For the text-containing cell, return its midpoint in (X, Y) coordinate format. 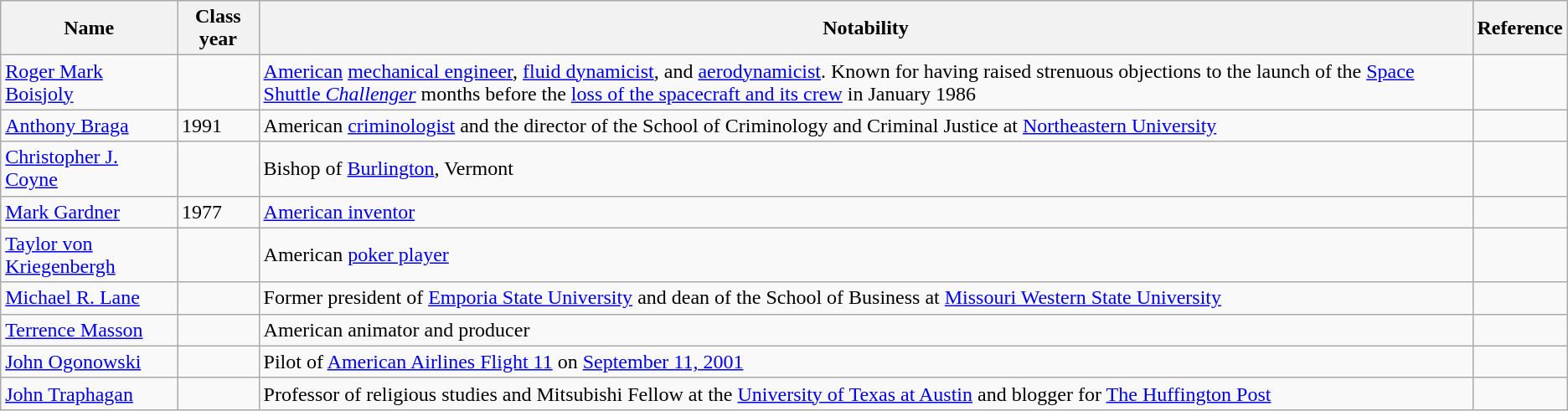
Anthony Braga (89, 126)
Terrence Masson (89, 330)
Taylor von Kriegenbergh (89, 254)
Former president of Emporia State University and dean of the School of Business at Missouri Western State University (866, 298)
1991 (218, 126)
Bishop of Burlington, Vermont (866, 169)
Name (89, 28)
1977 (218, 212)
American poker player (866, 254)
Class year (218, 28)
John Ogonowski (89, 362)
Mark Gardner (89, 212)
Notability (866, 28)
John Traphagan (89, 393)
American criminologist and the director of the School of Criminology and Criminal Justice at Northeastern University (866, 126)
American animator and producer (866, 330)
Professor of religious studies and Mitsubishi Fellow at the University of Texas at Austin and blogger for The Huffington Post (866, 393)
Roger Mark Boisjoly (89, 82)
Michael R. Lane (89, 298)
American inventor (866, 212)
Christopher J. Coyne (89, 169)
Pilot of American Airlines Flight 11 on September 11, 2001 (866, 362)
Reference (1519, 28)
